Detect which cell encompasses the target text, then output its [x, y] center coordinate. 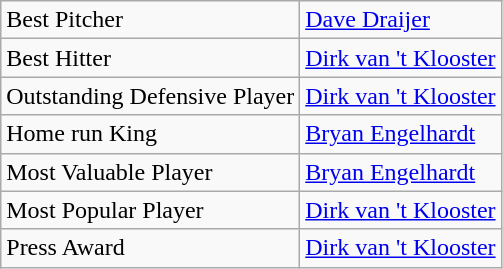
Press Award [150, 248]
Best Pitcher [150, 20]
Most Popular Player [150, 210]
Home run King [150, 134]
Dave Draijer [400, 20]
Best Hitter [150, 58]
Most Valuable Player [150, 172]
Outstanding Defensive Player [150, 96]
